Detect which cell encompasses the target text, then output its (x, y) center coordinate. 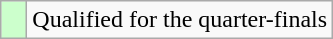
Qualified for the quarter-finals (180, 20)
